Output the [x, y] coordinate of the center of the cell containing the given text.  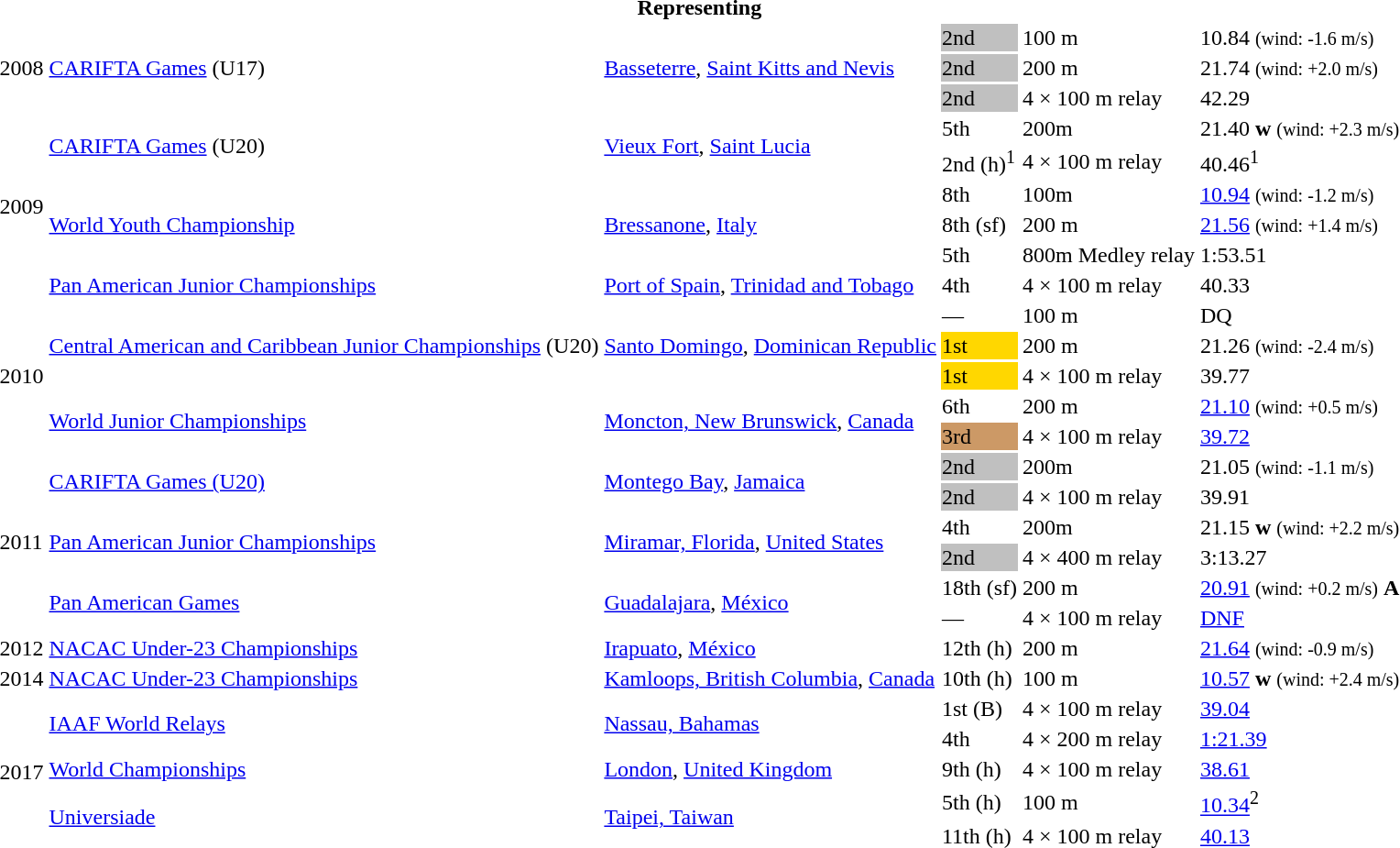
3rd [980, 436]
DQ [1299, 315]
40.461 [1299, 161]
21.40 w (wind: +2.3 m/s) [1299, 128]
Moncton, New Brunswick, Canada [771, 422]
21.56 (wind: +1.4 m/s) [1299, 225]
21.64 (wind: -0.9 m/s) [1299, 648]
10.57 w (wind: +2.4 m/s) [1299, 678]
10th (h) [980, 678]
World Youth Championship [324, 225]
Bressanone, Italy [771, 225]
8th [980, 194]
Santo Domingo, Dominican Republic [771, 346]
Central American and Caribbean Junior Championships (U20) [324, 346]
21.15 w (wind: +2.2 m/s) [1299, 527]
100m [1109, 194]
39.91 [1299, 497]
Kamloops, British Columbia, Canada [771, 678]
Irapuato, México [771, 648]
40.33 [1299, 285]
5th (h) [980, 802]
18th (sf) [980, 588]
Basseterre, Saint Kitts and Nevis [771, 68]
38.61 [1299, 769]
1:21.39 [1299, 739]
39.04 [1299, 709]
21.10 (wind: +0.5 m/s) [1299, 406]
World Championships [324, 769]
800m Medley relay [1109, 255]
10.84 (wind: -1.6 m/s) [1299, 38]
39.77 [1299, 376]
20.91 (wind: +0.2 m/s) A [1299, 588]
4 × 400 m relay [1109, 557]
21.74 (wind: +2.0 m/s) [1299, 68]
Guadalajara, México [771, 603]
12th (h) [980, 648]
World Junior Championships [324, 422]
DNF [1299, 618]
9th (h) [980, 769]
2nd (h)1 [980, 161]
Montego Bay, Jamaica [771, 482]
8th (sf) [980, 225]
10.342 [1299, 802]
39.72 [1299, 436]
IAAF World Relays [324, 724]
1:53.51 [1299, 255]
1st (B) [980, 709]
3:13.27 [1299, 557]
4 × 200 m relay [1109, 739]
Nassau, Bahamas [771, 724]
London, United Kingdom [771, 769]
42.29 [1299, 98]
Miramar, Florida, United States [771, 543]
10.94 (wind: -1.2 m/s) [1299, 194]
6th [980, 406]
21.05 (wind: -1.1 m/s) [1299, 467]
Pan American Games [324, 603]
Port of Spain, Trinidad and Tobago [771, 285]
Vieux Fort, Saint Lucia [771, 147]
21.26 (wind: -2.4 m/s) [1299, 346]
CARIFTA Games (U17) [324, 68]
